Identify which cell holds the provided text, then report its (x, y) central coordinate. 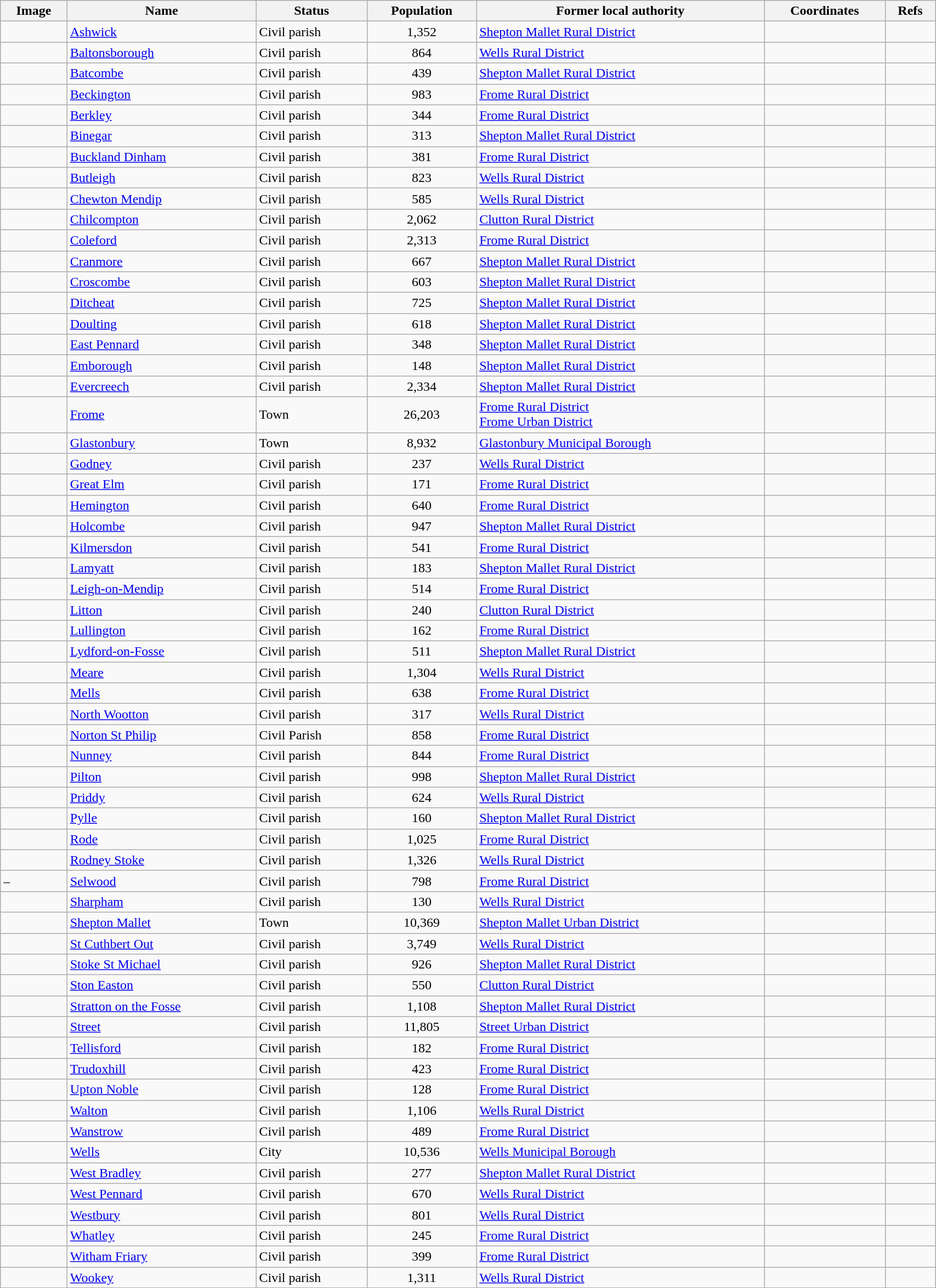
Great Elm (161, 485)
585 (421, 198)
Wookey (161, 1278)
Doulting (161, 324)
313 (421, 136)
798 (421, 881)
1,106 (421, 1110)
550 (421, 985)
Kilmersdon (161, 547)
926 (421, 965)
Litton (161, 610)
667 (421, 261)
344 (421, 115)
Selwood (161, 881)
Westbury (161, 1215)
St Cuthbert Out (161, 943)
Whatley (161, 1235)
Coleford (161, 240)
399 (421, 1256)
East Pennard (161, 345)
Name (161, 11)
Wells Municipal Borough (621, 1152)
Batcombe (161, 73)
Upton Noble (161, 1090)
Sharpham (161, 902)
3,749 (421, 943)
Ditcheat (161, 303)
624 (421, 797)
North Wootton (161, 714)
Leigh-on-Mendip (161, 589)
640 (421, 505)
Status (311, 11)
439 (421, 73)
Shepton Mallet Urban District (621, 922)
Witham Friary (161, 1256)
182 (421, 1048)
Former local authority (621, 11)
489 (421, 1131)
8,932 (421, 443)
Frome (161, 414)
Norton St Philip (161, 735)
162 (421, 631)
240 (421, 610)
983 (421, 94)
11,805 (421, 1027)
160 (421, 818)
858 (421, 735)
1,311 (421, 1278)
Lullington (161, 631)
514 (421, 589)
West Pennard (161, 1194)
Image (34, 11)
Glastonbury Municipal Borough (621, 443)
– (34, 881)
Shepton Mallet (161, 922)
Evercreech (161, 386)
128 (421, 1090)
1,304 (421, 673)
Berkley (161, 115)
Walton (161, 1110)
844 (421, 756)
864 (421, 53)
348 (421, 345)
Refs (910, 11)
Meare (161, 673)
237 (421, 464)
City (311, 1152)
670 (421, 1194)
Croscombe (161, 282)
Population (421, 11)
Godney (161, 464)
Emborough (161, 366)
Wanstrow (161, 1131)
Baltonsborough (161, 53)
725 (421, 303)
Lydford-on-Fosse (161, 652)
Tellisford (161, 1048)
998 (421, 777)
Nunney (161, 756)
West Bradley (161, 1173)
317 (421, 714)
Buckland Dinham (161, 157)
Cranmore (161, 261)
171 (421, 485)
Stratton on the Fosse (161, 1006)
638 (421, 693)
Lamyatt (161, 568)
183 (421, 568)
245 (421, 1235)
947 (421, 526)
Mells (161, 693)
Coordinates (825, 11)
Street Urban District (621, 1027)
Hemington (161, 505)
Binegar (161, 136)
Wells (161, 1152)
Rodney Stoke (161, 860)
2,062 (421, 219)
423 (421, 1069)
511 (421, 652)
Glastonbury (161, 443)
Street (161, 1027)
Chilcompton (161, 219)
Ston Easton (161, 985)
Holcombe (161, 526)
603 (421, 282)
Rode (161, 839)
26,203 (421, 414)
Beckington (161, 94)
10,536 (421, 1152)
277 (421, 1173)
Stoke St Michael (161, 965)
1,326 (421, 860)
801 (421, 1215)
541 (421, 547)
2,313 (421, 240)
823 (421, 178)
2,334 (421, 386)
1,108 (421, 1006)
Butleigh (161, 178)
130 (421, 902)
Pilton (161, 777)
381 (421, 157)
Frome Rural DistrictFrome Urban District (621, 414)
618 (421, 324)
Civil Parish (311, 735)
Ashwick (161, 32)
Trudoxhill (161, 1069)
Priddy (161, 797)
148 (421, 366)
1,025 (421, 839)
1,352 (421, 32)
Pylle (161, 818)
10,369 (421, 922)
Chewton Mendip (161, 198)
